Identify which cell holds the provided text, then report its (x, y) central coordinate. 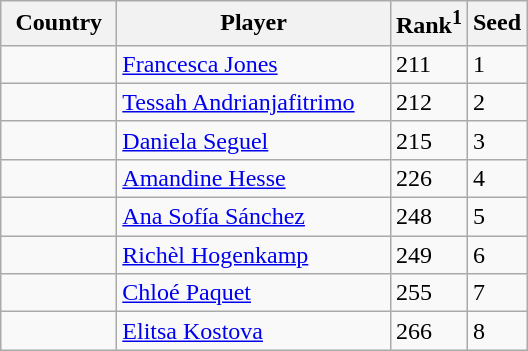
212 (428, 102)
Chloé Paquet (254, 293)
226 (428, 178)
4 (496, 178)
Francesca Jones (254, 64)
Player (254, 24)
249 (428, 255)
5 (496, 217)
255 (428, 293)
6 (496, 255)
211 (428, 64)
215 (428, 140)
Daniela Seguel (254, 140)
Country (59, 24)
2 (496, 102)
Elitsa Kostova (254, 331)
Rank1 (428, 24)
266 (428, 331)
8 (496, 331)
Amandine Hesse (254, 178)
7 (496, 293)
Ana Sofía Sánchez (254, 217)
Tessah Andrianjafitrimo (254, 102)
248 (428, 217)
1 (496, 64)
3 (496, 140)
Seed (496, 24)
Richèl Hogenkamp (254, 255)
